Provide the [x, y] coordinate of the cell's center where the given text is located.  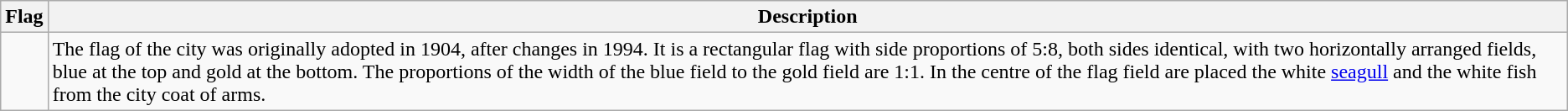
Flag [24, 17]
Description [807, 17]
